Capture the cell that displays the provided text and extract its [x, y] central coordinate. 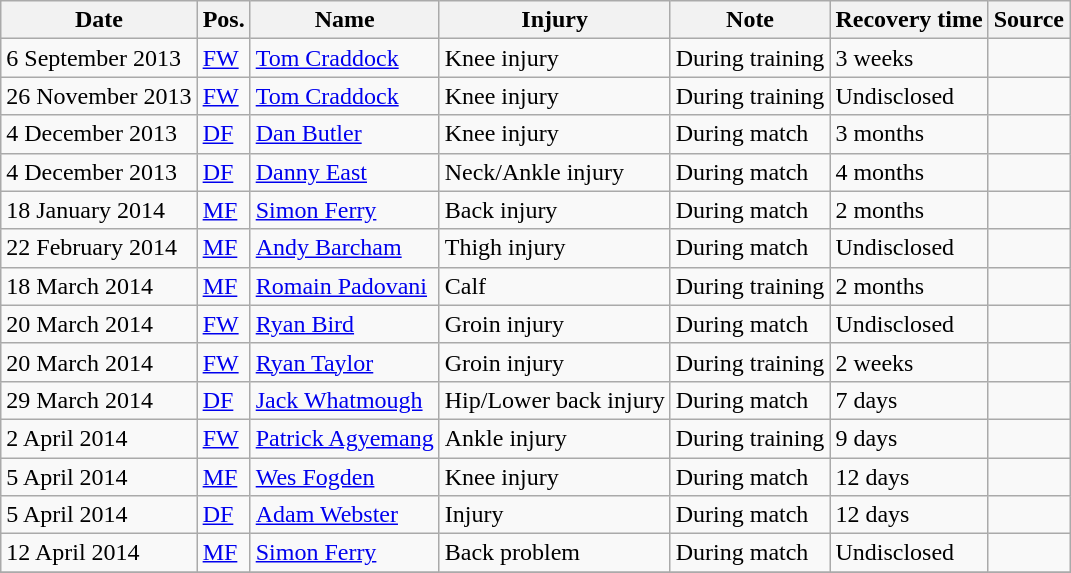
Name [344, 20]
Adam Webster [344, 515]
Dan Butler [344, 134]
4 months [909, 172]
Hip/Lower back injury [554, 400]
2 April 2014 [99, 438]
Source [1028, 20]
Back problem [554, 553]
22 February 2014 [99, 248]
Pos. [224, 20]
Calf [554, 286]
Date [99, 20]
Ankle injury [554, 438]
Thigh injury [554, 248]
Neck/Ankle injury [554, 172]
18 January 2014 [99, 210]
18 March 2014 [99, 286]
Andy Barcham [344, 248]
Ryan Bird [344, 324]
2 weeks [909, 362]
6 September 2013 [99, 58]
Back injury [554, 210]
9 days [909, 438]
12 April 2014 [99, 553]
3 weeks [909, 58]
Ryan Taylor [344, 362]
Patrick Agyemang [344, 438]
Jack Whatmough [344, 400]
Wes Fogden [344, 477]
Recovery time [909, 20]
29 March 2014 [99, 400]
Note [750, 20]
7 days [909, 400]
26 November 2013 [99, 96]
3 months [909, 134]
Danny East [344, 172]
Romain Padovani [344, 286]
